Determine the (x, y) coordinate at the center of the cell enclosing the given text.  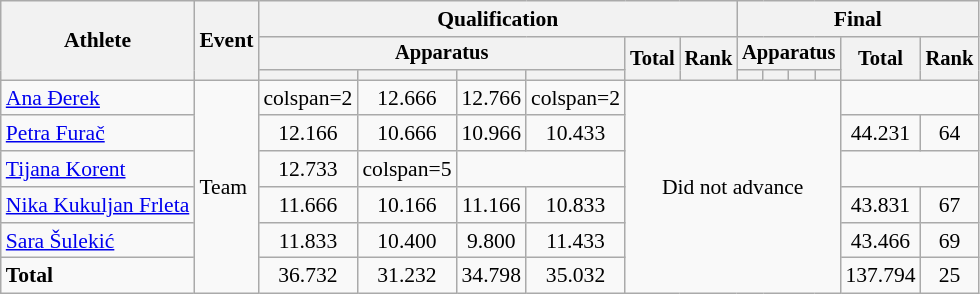
Nika Kukuljan Frleta (98, 205)
Ana Đerek (98, 98)
10.966 (492, 134)
11.433 (576, 241)
43.831 (880, 205)
12.766 (492, 98)
31.232 (406, 276)
44.231 (880, 134)
10.166 (406, 205)
Did not advance (732, 187)
12.166 (308, 134)
10.666 (406, 134)
Event (226, 40)
43.466 (880, 241)
137.794 (880, 276)
Sara Šulekić (98, 241)
10.833 (576, 205)
Qualification (498, 19)
Petra Furač (98, 134)
11.666 (308, 205)
colspan=5 (406, 169)
9.800 (492, 241)
34.798 (492, 276)
64 (950, 134)
10.400 (406, 241)
Athlete (98, 40)
25 (950, 276)
35.032 (576, 276)
69 (950, 241)
Tijana Korent (98, 169)
12.666 (406, 98)
11.833 (308, 241)
10.433 (576, 134)
12.733 (308, 169)
67 (950, 205)
Final (858, 19)
36.732 (308, 276)
11.166 (492, 205)
Team (226, 187)
